Capture the cell that displays the provided text and extract its [X, Y] central coordinate. 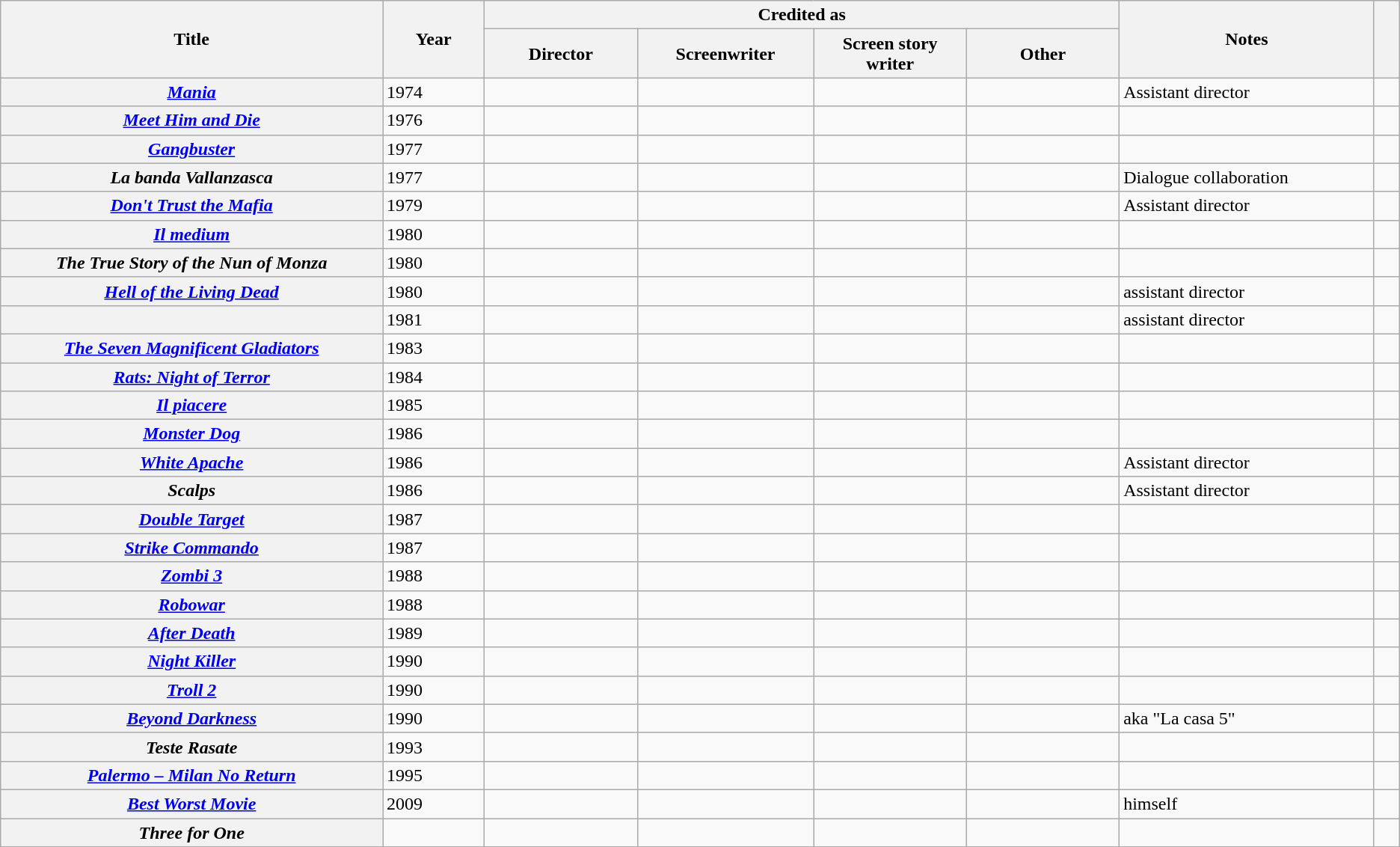
himself [1247, 804]
Troll 2 [191, 690]
Mania [191, 92]
Title [191, 39]
Strike Commando [191, 548]
Rats: Night of Terror [191, 376]
Dialogue collaboration [1247, 177]
Scalps [191, 491]
Night Killer [191, 661]
Screenwriter [725, 54]
Credited as [802, 15]
Don't Trust the Mafia [191, 206]
1979 [434, 206]
Il piacere [191, 406]
2009 [434, 804]
The Seven Magnificent Gladiators [191, 348]
1985 [434, 406]
Il medium [191, 234]
Double Target [191, 519]
1995 [434, 775]
Hell of the Living Dead [191, 291]
The True Story of the Nun of Monza [191, 263]
1993 [434, 747]
Teste Rasate [191, 747]
Monster Dog [191, 434]
Meet Him and Die [191, 120]
Director [561, 54]
White Apache [191, 462]
Zombi 3 [191, 576]
Robowar [191, 605]
1984 [434, 376]
1974 [434, 92]
aka "La casa 5" [1247, 718]
Notes [1247, 39]
1983 [434, 348]
Best Worst Movie [191, 804]
Year [434, 39]
1976 [434, 120]
1981 [434, 319]
After Death [191, 633]
La banda Vallanzasca [191, 177]
Three for One [191, 833]
Screen story writer [890, 54]
Gangbuster [191, 149]
Palermo – Milan No Return [191, 775]
1989 [434, 633]
Beyond Darkness [191, 718]
Other [1043, 54]
